Find where the given text appears and provide that cell's center as [x, y] coordinate. 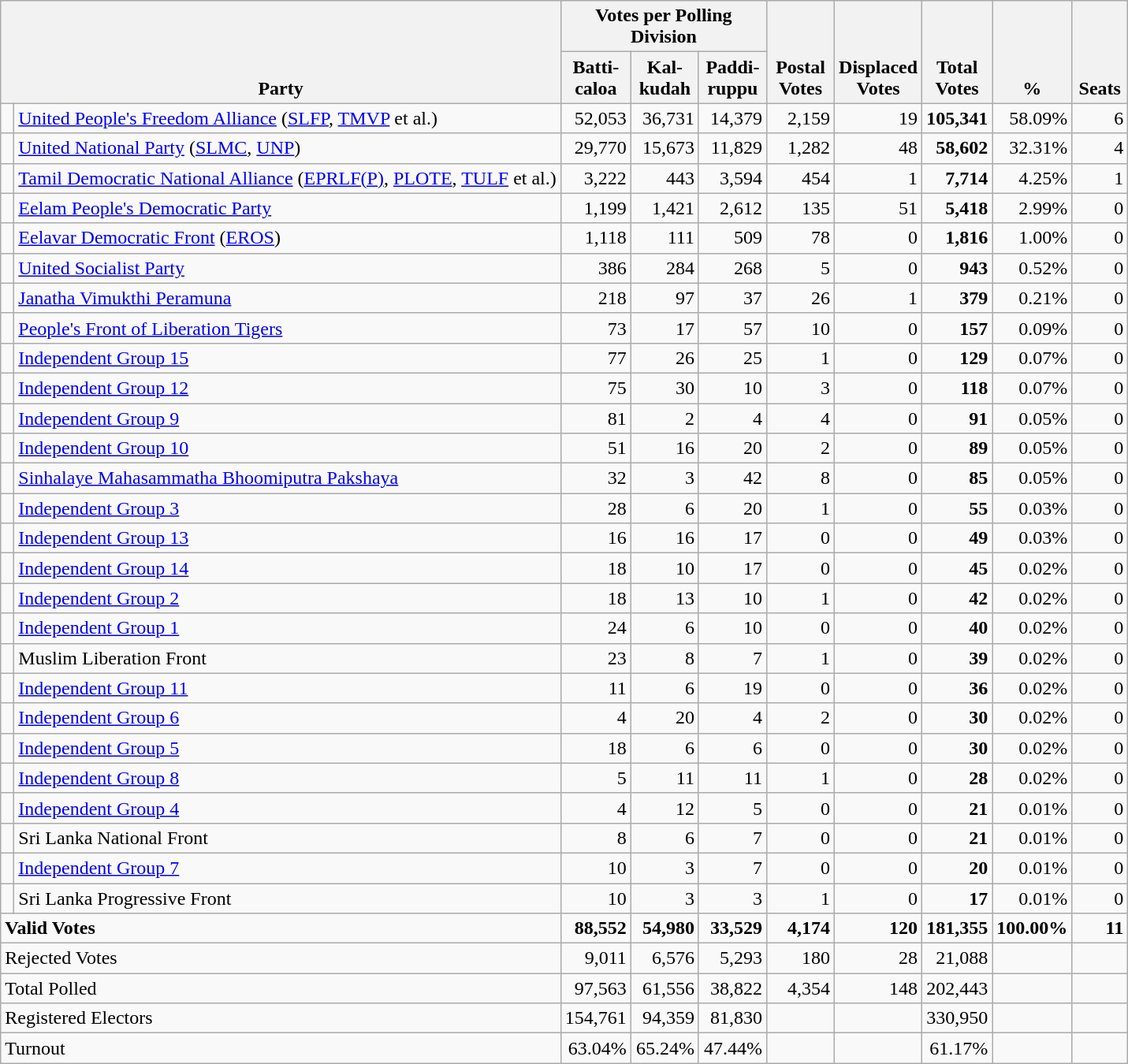
Registered Electors [281, 1018]
2,612 [732, 208]
Tamil Democratic National Alliance (EPRLF(P), PLOTE, TULF et al.) [287, 178]
284 [665, 268]
7,714 [957, 178]
Sri Lanka Progressive Front [287, 898]
Seats [1100, 52]
Party [281, 52]
63.04% [596, 1048]
129 [957, 358]
443 [665, 178]
0.09% [1033, 328]
181,355 [957, 928]
40 [957, 628]
61,556 [665, 988]
Sinhalaye Mahasammatha Bhoomiputra Pakshaya [287, 478]
77 [596, 358]
United National Party (SLMC, UNP) [287, 148]
Independent Group 4 [287, 808]
91 [957, 419]
379 [957, 298]
4,174 [800, 928]
52,053 [596, 118]
73 [596, 328]
386 [596, 268]
38,822 [732, 988]
15,673 [665, 148]
United People's Freedom Alliance (SLFP, TMVP et al.) [287, 118]
Kal-kudah [665, 77]
PostalVotes [800, 52]
11,829 [732, 148]
58.09% [1033, 118]
Independent Group 14 [287, 568]
Eelam People's Democratic Party [287, 208]
78 [800, 238]
Independent Group 12 [287, 388]
Janatha Vimukthi Peramuna [287, 298]
Sri Lanka National Front [287, 838]
2.99% [1033, 208]
81,830 [732, 1018]
0.21% [1033, 298]
148 [878, 988]
55 [957, 508]
37 [732, 298]
5,418 [957, 208]
Paddi-ruppu [732, 77]
14,379 [732, 118]
97,563 [596, 988]
1,816 [957, 238]
Eelavar Democratic Front (EROS) [287, 238]
509 [732, 238]
Total Votes [957, 52]
39 [957, 658]
2,159 [800, 118]
Independent Group 7 [287, 868]
3,222 [596, 178]
218 [596, 298]
21,088 [957, 958]
Independent Group 8 [287, 778]
Votes per Polling Division [664, 27]
330,950 [957, 1018]
1,199 [596, 208]
89 [957, 448]
33,529 [732, 928]
1,421 [665, 208]
4,354 [800, 988]
57 [732, 328]
1.00% [1033, 238]
943 [957, 268]
Independent Group 2 [287, 598]
118 [957, 388]
Independent Group 10 [287, 448]
85 [957, 478]
100.00% [1033, 928]
United Socialist Party [287, 268]
97 [665, 298]
29,770 [596, 148]
32.31% [1033, 148]
65.24% [665, 1048]
32 [596, 478]
Independent Group 11 [287, 688]
105,341 [957, 118]
94,359 [665, 1018]
268 [732, 268]
0.52% [1033, 268]
47.44% [732, 1048]
Turnout [281, 1048]
Muslim Liberation Front [287, 658]
Batti-caloa [596, 77]
75 [596, 388]
4.25% [1033, 178]
54,980 [665, 928]
% [1033, 52]
88,552 [596, 928]
23 [596, 658]
Valid Votes [281, 928]
61.17% [957, 1048]
454 [800, 178]
Independent Group 15 [287, 358]
Total Polled [281, 988]
DisplacedVotes [878, 52]
36 [957, 688]
81 [596, 419]
People's Front of Liberation Tigers [287, 328]
Independent Group 13 [287, 538]
48 [878, 148]
157 [957, 328]
58,602 [957, 148]
120 [878, 928]
36,731 [665, 118]
1,282 [800, 148]
Independent Group 5 [287, 748]
6,576 [665, 958]
12 [665, 808]
13 [665, 598]
3,594 [732, 178]
49 [957, 538]
154,761 [596, 1018]
Independent Group 3 [287, 508]
Independent Group 9 [287, 419]
Independent Group 6 [287, 718]
180 [800, 958]
Rejected Votes [281, 958]
1,118 [596, 238]
25 [732, 358]
5,293 [732, 958]
Independent Group 1 [287, 628]
111 [665, 238]
45 [957, 568]
9,011 [596, 958]
202,443 [957, 988]
24 [596, 628]
135 [800, 208]
